Locate the cell with the specified text and output its [X, Y] center coordinate. 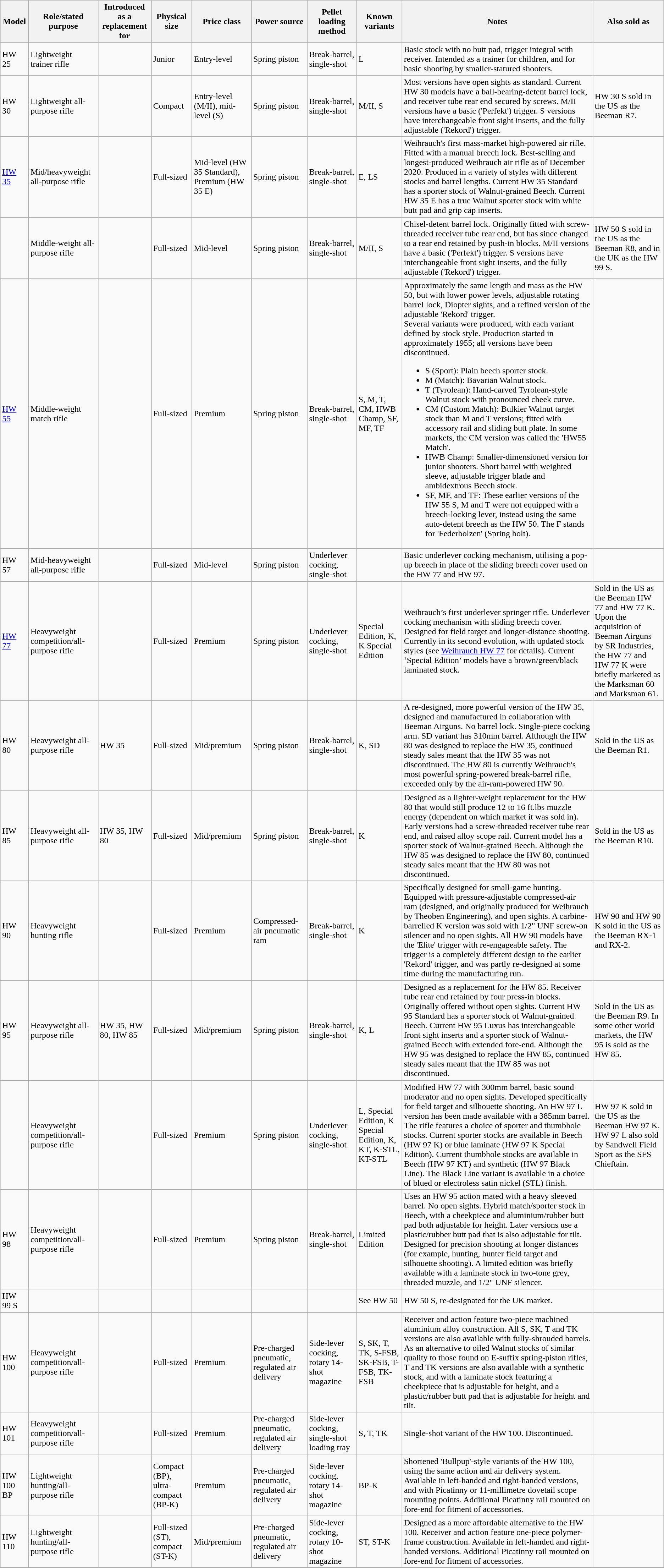
HW 99 S [15, 1301]
HW 35, HW 80, HW 85 [124, 1030]
S, M, T, CM, HWB Champ, SF, MF, TF [379, 414]
Special Edition, K, K Special Edition [379, 641]
Compact [172, 106]
HW 30 S sold in the US as the Beeman R7. [628, 106]
HW 50 S, re-designated for the UK market. [497, 1301]
Known variants [379, 21]
HW 100 BP [15, 1485]
HW 100 [15, 1362]
Mid/heavyweight all-purpose rifle [63, 177]
Mid-level (HW 35 Standard), Premium (HW 35 E) [221, 177]
HW 90 and HW 90 K sold in the US as the Beeman RX-1 and RX-2. [628, 931]
Notes [497, 21]
HW 101 [15, 1433]
K, SD [379, 745]
HW 77 [15, 641]
Full-sized (ST), compact (ST-K) [172, 1542]
Middle-weight match rifle [63, 414]
Power source [279, 21]
Sold in the US as the Beeman R10. [628, 835]
HW 90 [15, 931]
E, LS [379, 177]
Compact (BP), ultra-compact (BP-K) [172, 1485]
Model [15, 21]
HW 97 K sold in the US as the Beeman HW 97 K. HW 97 L also sold by Sandwell Field Sport as the SFS Chieftain. [628, 1135]
Basic underlever cocking mechanism, utilising a pop-up breech in place of the sliding breech cover used on the HW 77 and HW 97. [497, 565]
HW 25 [15, 59]
Lightweight all-purpose rifle [63, 106]
Introduced as a replacement for [124, 21]
Junior [172, 59]
L [379, 59]
See HW 50 [379, 1301]
HW 110 [15, 1542]
Also sold as [628, 21]
Physical size [172, 21]
HW 35, HW 80 [124, 835]
Side-lever cocking, single-shot loading tray [332, 1433]
Limited Edition [379, 1239]
ST, ST-K [379, 1542]
Entry-level [221, 59]
HW 57 [15, 565]
Single-shot variant of the HW 100. Discontinued. [497, 1433]
L, Special Edition, K Special Edition, K, KT, K-STL, KT-STL [379, 1135]
Lightweight trainer rifle [63, 59]
HW 30 [15, 106]
Price class [221, 21]
HW 95 [15, 1030]
HW 80 [15, 745]
Sold in the US as the Beeman R9. In some other world markets, the HW 95 is sold as the HW 85. [628, 1030]
Mid-heavyweight all-purpose rifle [63, 565]
Middle-weight all-purpose rifle [63, 248]
Heavyweight hunting rifle [63, 931]
Side-lever cocking, rotary 10-shot magazine [332, 1542]
HW 98 [15, 1239]
Sold in the US as the Beeman R1. [628, 745]
HW 50 S sold in the US as the Beeman R8, and in the UK as the HW 99 S. [628, 248]
HW 55 [15, 414]
BP-K [379, 1485]
S, SK, T, TK, S-FSB, SK-FSB, T-FSB, TK-FSB [379, 1362]
K, L [379, 1030]
Compressed-air pneumatic ram [279, 931]
HW 85 [15, 835]
Role/stated purpose [63, 21]
S, T, TK [379, 1433]
Entry-level (M/II), mid-level (S) [221, 106]
Pellet loading method [332, 21]
